Scan for the cell matching the given text and deliver its (x, y) coordinate at center. 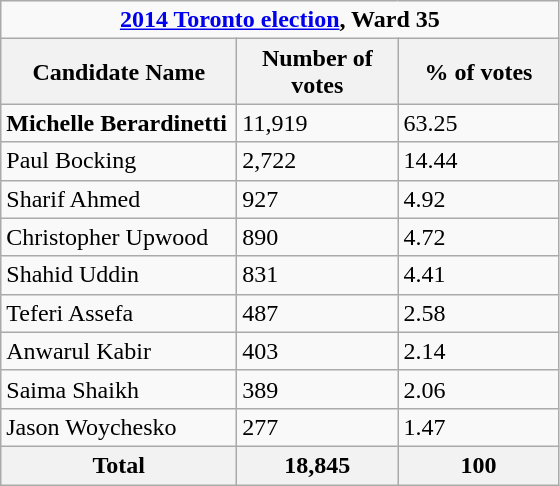
Christopher Upwood (119, 237)
Shahid Uddin (119, 275)
2014 Toronto election, Ward 35 (280, 20)
Michelle Berardinetti (119, 123)
63.25 (478, 123)
Sharif Ahmed (119, 199)
1.47 (478, 427)
11,919 (318, 123)
Jason Woychesko (119, 427)
4.72 (478, 237)
2.06 (478, 389)
Paul Bocking (119, 161)
890 (318, 237)
Total (119, 465)
831 (318, 275)
277 (318, 427)
18,845 (318, 465)
Saima Shaikh (119, 389)
389 (318, 389)
487 (318, 313)
Number of votes (318, 72)
Teferi Assefa (119, 313)
927 (318, 199)
2.14 (478, 351)
4.41 (478, 275)
100 (478, 465)
Candidate Name (119, 72)
403 (318, 351)
Anwarul Kabir (119, 351)
4.92 (478, 199)
2.58 (478, 313)
% of votes (478, 72)
2,722 (318, 161)
14.44 (478, 161)
